Find where the given text appears and provide that cell's center as (X, Y) coordinate. 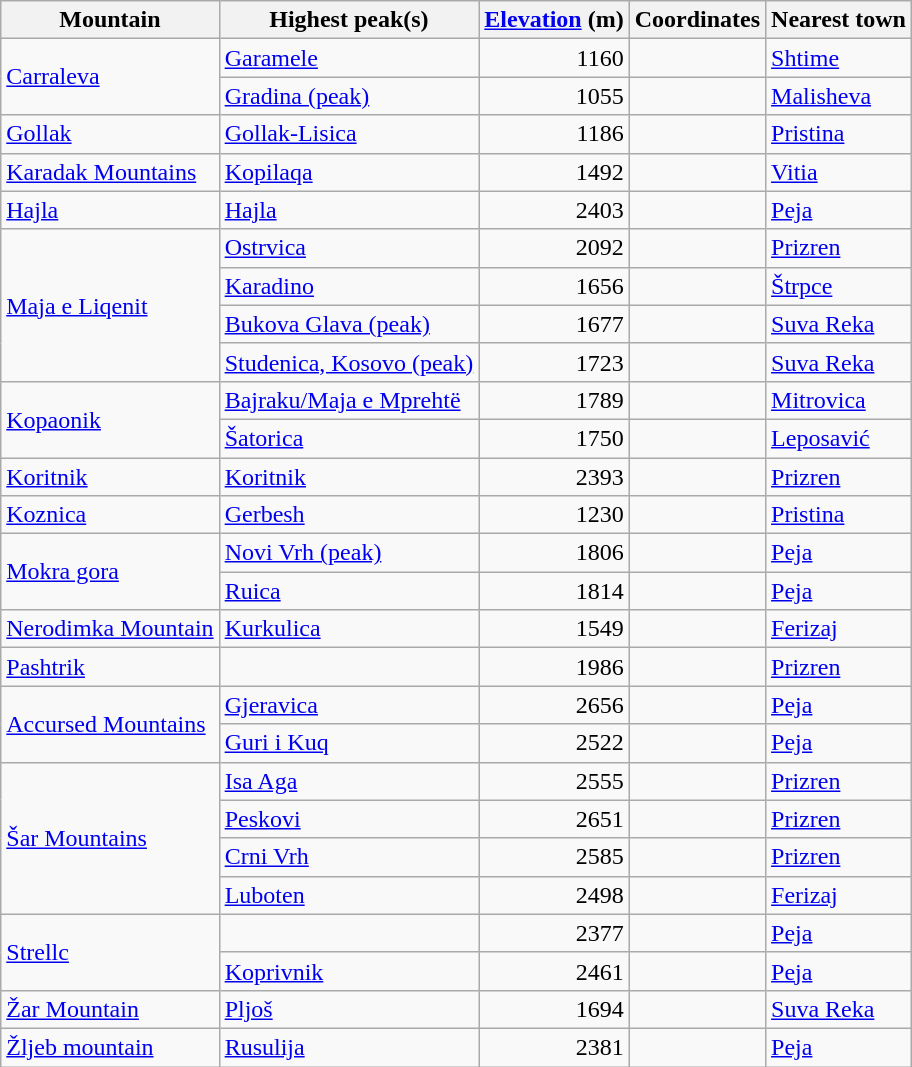
1694 (554, 1009)
Luboten (349, 895)
Mitrovica (839, 400)
Elevation (m) (554, 20)
Accursed Mountains (110, 724)
Kurkulica (349, 629)
Maja e Liqenit (110, 305)
Koznica (110, 515)
Coordinates (697, 20)
Bajraku/Maja e Mprehtë (349, 400)
Studenica, Kosovo (peak) (349, 362)
2381 (554, 1047)
1160 (554, 58)
Šar Mountains (110, 838)
2498 (554, 895)
1656 (554, 286)
Gollak (110, 134)
Isa Aga (349, 781)
Highest peak(s) (349, 20)
2377 (554, 933)
Gerbesh (349, 515)
Štrpce (839, 286)
Karadak Mountains (110, 172)
Rusulija (349, 1047)
1492 (554, 172)
2555 (554, 781)
Koprivnik (349, 971)
1055 (554, 96)
1549 (554, 629)
Karadino (349, 286)
Leposavić (839, 438)
Strellc (110, 952)
2403 (554, 210)
Guri i Kuq (349, 743)
2522 (554, 743)
Ruica (349, 591)
Peskovi (349, 819)
Pljoš (349, 1009)
Ostrvica (349, 248)
Gjeravica (349, 705)
Gradina (peak) (349, 96)
1723 (554, 362)
Žar Mountain (110, 1009)
Pashtrik (110, 667)
2656 (554, 705)
1230 (554, 515)
2092 (554, 248)
Novi Vrh (peak) (349, 553)
Garamele (349, 58)
Bukova Glava (peak) (349, 324)
1750 (554, 438)
1806 (554, 553)
Gollak-Lisica (349, 134)
Šatorica (349, 438)
1986 (554, 667)
2651 (554, 819)
Nearest town (839, 20)
2461 (554, 971)
Kopaonik (110, 419)
Shtime (839, 58)
2393 (554, 477)
Vitia (839, 172)
1789 (554, 400)
Crni Vrh (349, 857)
Žljeb mountain (110, 1047)
Malisheva (839, 96)
Kopilaqa (349, 172)
2585 (554, 857)
Mountain (110, 20)
Carraleva (110, 77)
1677 (554, 324)
Mokra gora (110, 572)
1814 (554, 591)
1186 (554, 134)
Nerodimka Mountain (110, 629)
